Output the (x, y) coordinate of the center of the cell containing the given text.  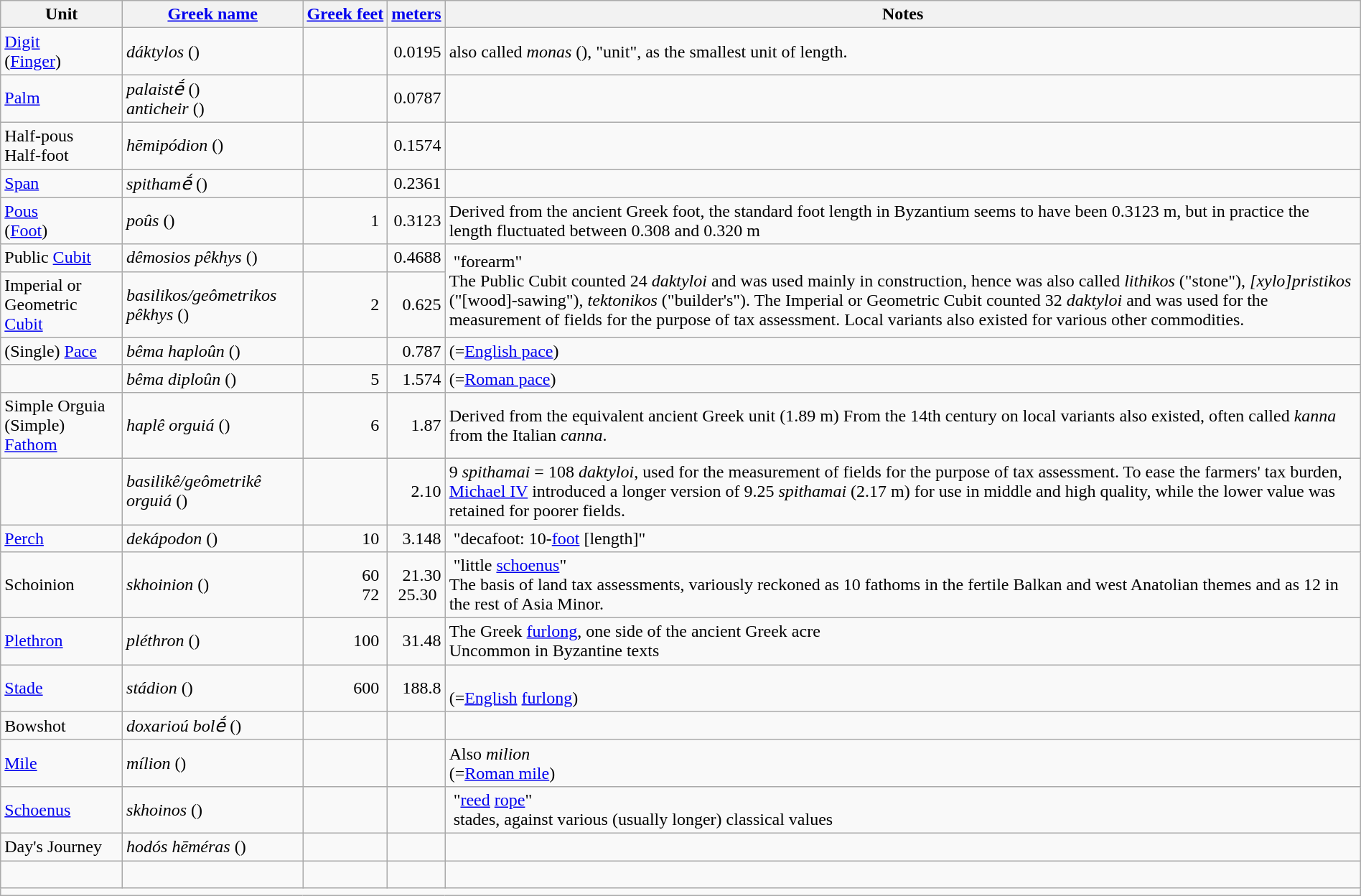
1.87 (416, 425)
Simple Orguia(Simple) Fathom (62, 425)
Perch (62, 538)
hēmipódion () (212, 145)
stádion () (212, 688)
Schoenus (62, 810)
600 (345, 688)
0.625 (416, 304)
Bowshot (62, 726)
also called monas (), "unit", as the smallest unit of length. (903, 52)
Span (62, 184)
Day's Journey (62, 846)
The Greek furlong, one side of the ancient Greek acreUncommon in Byzantine texts (903, 642)
Stade (62, 688)
bêma diploûn () (212, 378)
palaistḗ () anticheir () (212, 99)
"reed rope" stades, against various (usually longer) classical values (903, 810)
(=English furlong) (903, 688)
3.148 (416, 538)
1.574 (416, 378)
2 (345, 304)
skhoinion () (212, 585)
188.8 (416, 688)
0.0787 (416, 99)
0.0195 (416, 52)
poûs () (212, 221)
Greek name (212, 14)
Schoinion (62, 585)
haplê orguiá () (212, 425)
60 72 (345, 585)
0.3123 (416, 221)
Palm (62, 99)
Pous(Foot) (62, 221)
1 (345, 221)
pléthron () (212, 642)
"decafoot: 10-foot [length]" (903, 538)
dekápodon () (212, 538)
2.10 (416, 491)
mílion () (212, 762)
skhoinos () (212, 810)
meters (416, 14)
6 (345, 425)
doxarioú bolḗ () (212, 726)
0.2361 (416, 184)
Imperial or Geometric Cubit (62, 304)
basilikos/geômetrikos pêkhys () (212, 304)
0.4688 (416, 258)
Mile (62, 762)
31.48 (416, 642)
bêma haploûn () (212, 351)
dáktylos () (212, 52)
basilikê/geômetrikê orguiá () (212, 491)
(=Roman pace) (903, 378)
10 (345, 538)
hodós hēméras () (212, 846)
Plethron (62, 642)
Greek feet (345, 14)
5 (345, 378)
Unit (62, 14)
0.787 (416, 351)
Notes (903, 14)
21.3025.30 (416, 585)
Also milion(=Roman mile) (903, 762)
(Single) Pace (62, 351)
0.1574 (416, 145)
Digit(Finger) (62, 52)
100 (345, 642)
Half-pousHalf-foot (62, 145)
Public Cubit (62, 258)
spithamḗ () (212, 184)
(=English pace) (903, 351)
dêmosios pêkhys () (212, 258)
